Pinpoint the cell where the given text exists, returning its (x, y) midpoint coordinate. 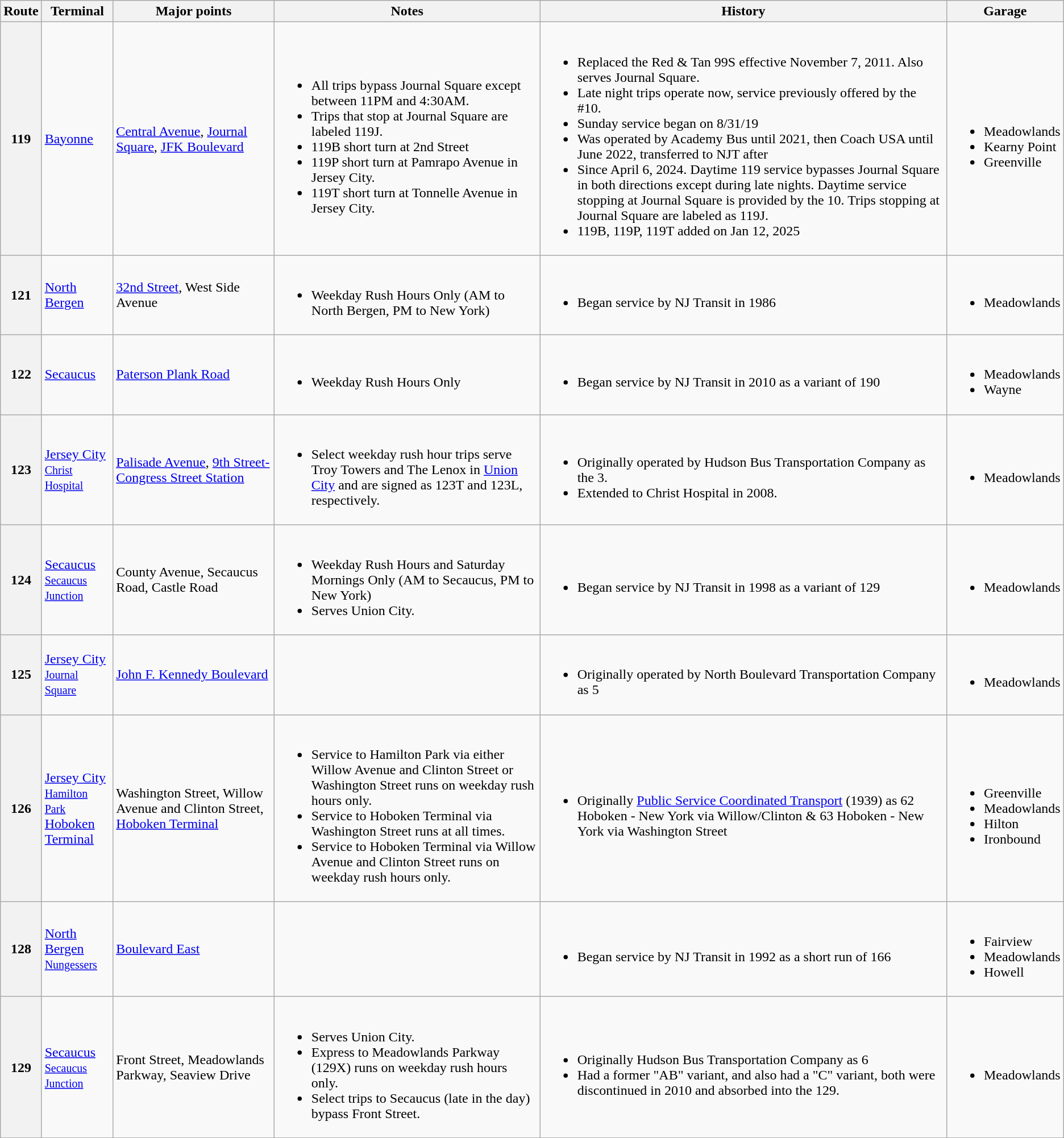
MeadowlandsKearny PointGreenville (1005, 139)
32nd Street, West Side Avenue (194, 295)
Originally operated by North Boulevard Transportation Company as 5 (743, 675)
FairviewMeadowlandsHowell (1005, 949)
Front Street, Meadowlands Parkway, Seaview Drive (194, 1067)
Began service by NJ Transit in 1998 as a variant of 129 (743, 580)
125 (21, 675)
North Bergen (77, 295)
Notes (407, 11)
Began service by NJ Transit in 1992 as a short run of 166 (743, 949)
122 (21, 375)
Began service by NJ Transit in 1986 (743, 295)
Jersey CityHamilton ParkHoboken Terminal (77, 808)
Central Avenue, Journal Square, JFK Boulevard (194, 139)
History (743, 11)
123 (21, 470)
Bayonne (77, 139)
John F. Kennedy Boulevard (194, 675)
119 (21, 139)
128 (21, 949)
Began service by NJ Transit in 2010 as a variant of 190 (743, 375)
Select weekday rush hour trips serve Troy Towers and The Lenox in Union City and are signed as 123T and 123L, respectively. (407, 470)
Palisade Avenue, 9th Street-Congress Street Station (194, 470)
129 (21, 1067)
124 (21, 580)
GreenvilleMeadowlandsHiltonIronbound (1005, 808)
Boulevard East (194, 949)
Washington Street, Willow Avenue and Clinton Street, Hoboken Terminal (194, 808)
Paterson Plank Road (194, 375)
Major points (194, 11)
Weekday Rush Hours Only (AM to North Bergen, PM to New York) (407, 295)
Route (21, 11)
Garage (1005, 11)
Jersey CityJournal Square (77, 675)
County Avenue, Secaucus Road, Castle Road (194, 580)
Originally Public Service Coordinated Transport (1939) as 62 Hoboken - New York via Willow/Clinton & 63 Hoboken - New York via Washington Street (743, 808)
North BergenNungessers (77, 949)
Secaucus (77, 375)
Weekday Rush Hours Only (407, 375)
Terminal (77, 11)
126 (21, 808)
Originally operated by Hudson Bus Transportation Company as the 3.Extended to Christ Hospital in 2008. (743, 470)
121 (21, 295)
Jersey CityChrist Hospital (77, 470)
MeadowlandsWayne (1005, 375)
Weekday Rush Hours and Saturday Mornings Only (AM to Secaucus, PM to New York)Serves Union City. (407, 580)
